Return [X, Y] of the center of cell containing provided text 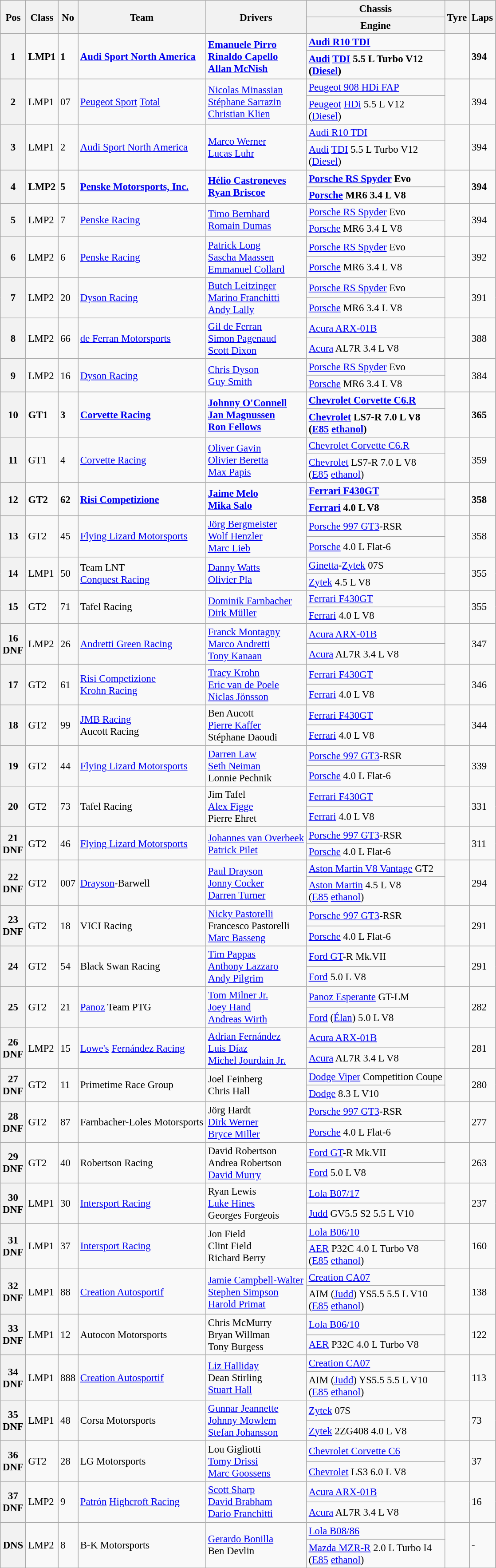
Panoz Esperante GT-LM [375, 997]
Lola B07/17 [375, 1193]
Patrón Highcroft Racing [142, 1502]
Chris McMurry Bryan Willman Tony Burgess [256, 1335]
Primetime Race Group [142, 1085]
Ryan Lewis Luke Hines Georges Forgeois [256, 1204]
Darren Law Seth Neiman Lonnie Pechnik [256, 766]
Scott Sharp David Brabham Dario Franchitti [256, 1502]
365 [483, 415]
Johnny O'Connell Jan Magnussen Ron Fellows [256, 415]
Jörg Hardt Dirk Werner Bryce Miller [256, 1122]
35DNF [13, 1421]
29DNF [13, 1163]
25 [13, 1007]
122 [483, 1335]
Lowe's Fernández Racing [142, 1048]
Jaime Melo Mika Salo [256, 499]
19 [13, 766]
344 [483, 725]
282 [483, 1007]
Chevrolet Corvette C6 [375, 1451]
10 [13, 415]
Tim Pappas Anthony Lazzaro Andy Pilgrim [256, 967]
26DNF [13, 1048]
50 [68, 574]
Zytek 07S [375, 1410]
DNS [13, 1545]
28 [68, 1461]
Jamie Campbell-Walter Stephen Simpson Harold Primat [256, 1291]
VICI Racing [142, 926]
23DNF [13, 926]
14 [13, 574]
44 [68, 766]
263 [483, 1163]
48 [68, 1421]
30 [68, 1204]
Corsa Motorsports [142, 1421]
237 [483, 1204]
Judd GV5.5 S2 5.5 L V10 [375, 1213]
34DNF [13, 1378]
Nicolas Minassian Stéphane Sarrazin Christian Klien [256, 102]
Butch Leitzinger Marino Franchitti Andy Lally [256, 298]
22DNF [13, 883]
- [483, 1545]
13 [13, 537]
Paul Drayson Jonny Cocker Darren Turner [256, 883]
Engine [375, 26]
37DNF [13, 1502]
54 [68, 967]
No [68, 17]
24 [13, 967]
Peugeot HDi 5.5 L V12(Diesel) [375, 110]
36DNF [13, 1461]
391 [483, 298]
61 [68, 685]
40 [68, 1163]
99 [68, 725]
Jim Tafel Alex Figge Pierre Ehret [256, 807]
28DNF [13, 1122]
Hélio Castroneves Ryan Briscoe [256, 186]
Autocon Motorsports [142, 1335]
Timo Bernhard Romain Dumas [256, 220]
Liz Halliday Dean Stirling Stuart Hall [256, 1378]
71 [68, 606]
384 [483, 376]
Farnbacher-Loles Motorsports [142, 1122]
007 [68, 883]
Adrian Fernández Luis Díaz Michel Jourdain Jr. [256, 1048]
Risi Competizione [142, 499]
Aston Martin V8 Vantage GT2 [375, 869]
359 [483, 460]
160 [483, 1246]
31DNF [13, 1246]
Jörg Bergmeister Wolf Henzler Marc Lieb [256, 537]
32DNF [13, 1291]
Tyre [457, 17]
Laps [483, 17]
07 [68, 102]
Team [142, 17]
B-K Motorsports [142, 1545]
113 [483, 1378]
JMB Racing Aucott Racing [142, 725]
Risi Competizione Krohn Racing [142, 685]
Drivers [256, 17]
Pos [13, 17]
339 [483, 766]
87 [68, 1122]
45 [68, 537]
Chassis [375, 9]
Marco Werner Lucas Luhr [256, 147]
27DNF [13, 1085]
AER P32C 4.0 L Turbo V8 [375, 1345]
281 [483, 1048]
de Ferran Motorsports [142, 338]
Tracy Krohn Eric van de Poele Niclas Jönsson [256, 685]
Ben Aucott Pierre Kaffer Stéphane Daoudi [256, 725]
21 [68, 1007]
Aston Martin 4.5 L V8(E85 ethanol) [375, 891]
311 [483, 843]
66 [68, 338]
Team LNT Conquest Racing [142, 574]
16DNF [13, 644]
21DNF [13, 843]
Joel Feinberg Chris Hall [256, 1085]
Zytek 2ZG408 4.0 L V8 [375, 1431]
Andretti Green Racing [142, 644]
Gunnar Jeannette Johnny Mowlem Stefan Johansson [256, 1421]
17 [13, 685]
AER P32C 4.0 L Turbo V8(E85 ethanol) [375, 1255]
Gil de Ferran Simon Pagenaud Scott Dixon [256, 338]
33DNF [13, 1335]
Lola B08/86 [375, 1531]
392 [483, 257]
347 [483, 644]
Johannes van Overbeek Patrick Pilet [256, 843]
138 [483, 1291]
388 [483, 338]
Jon Field Clint Field Richard Berry [256, 1246]
Franck Montagny Marco Andretti Tony Kanaan [256, 644]
88 [68, 1291]
26 [68, 644]
62 [68, 499]
30DNF [13, 1204]
Lou Gigliotti Tomy Drissi Marc Goossens [256, 1461]
Ginetta-Zytek 07S [375, 565]
Oliver Gavin Olivier Beretta Max Papis [256, 460]
Class [42, 17]
Dodge 8.3 L V10 [375, 1093]
46 [68, 843]
Patrick Long Sascha Maassen Emmanuel Collard [256, 257]
277 [483, 1122]
Dominik Farnbacher Dirk Müller [256, 606]
Danny Watts Olivier Pla [256, 574]
LG Motorsports [142, 1461]
280 [483, 1085]
346 [483, 685]
Mazda MZR-R 2.0 L Turbo I4(E85 ethanol) [375, 1554]
Panoz Team PTG [142, 1007]
Gerardo Bonilla Ben Devlin [256, 1545]
294 [483, 883]
Tom Milner Jr. Joey Hand Andreas Wirth [256, 1007]
Emanuele Pirro Rinaldo Capello Allan McNish [256, 56]
Nicky Pastorelli Francesco Pastorelli Marc Basseng [256, 926]
Dodge Viper Competition Coupe [375, 1077]
Peugeot 908 HDi FAP [375, 87]
Robertson Racing [142, 1163]
Penske Motorsports, Inc. [142, 186]
Black Swan Racing [142, 967]
331 [483, 807]
Drayson-Barwell [142, 883]
David Robertson Andrea Robertson David Murry [256, 1163]
Zytek 4.5 L V8 [375, 582]
888 [68, 1378]
Ford (Élan) 5.0 L V8 [375, 1018]
Peugeot Sport Total [142, 102]
Chevrolet LS3 6.0 L V8 [375, 1472]
Chris Dyson Guy Smith [256, 376]
